Scan for the cell matching the given text and deliver its (x, y) coordinate at center. 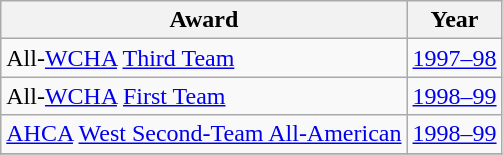
All-WCHA First Team (204, 96)
All-WCHA Third Team (204, 58)
Year (454, 20)
AHCA West Second-Team All-American (204, 134)
1997–98 (454, 58)
Award (204, 20)
